Determine the [x, y] coordinate at the center of the cell enclosing the given text.  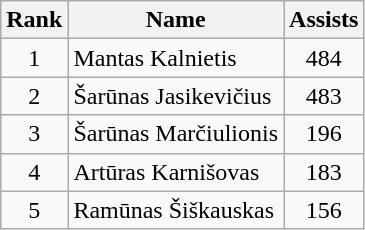
183 [324, 172]
484 [324, 58]
Assists [324, 20]
Artūras Karnišovas [176, 172]
Rank [34, 20]
5 [34, 210]
Name [176, 20]
156 [324, 210]
Ramūnas Šiškauskas [176, 210]
3 [34, 134]
483 [324, 96]
2 [34, 96]
Mantas Kalnietis [176, 58]
196 [324, 134]
1 [34, 58]
Šarūnas Jasikevičius [176, 96]
4 [34, 172]
Šarūnas Marčiulionis [176, 134]
